From the cell containing the given text, extract its center point as (X, Y) coordinate. 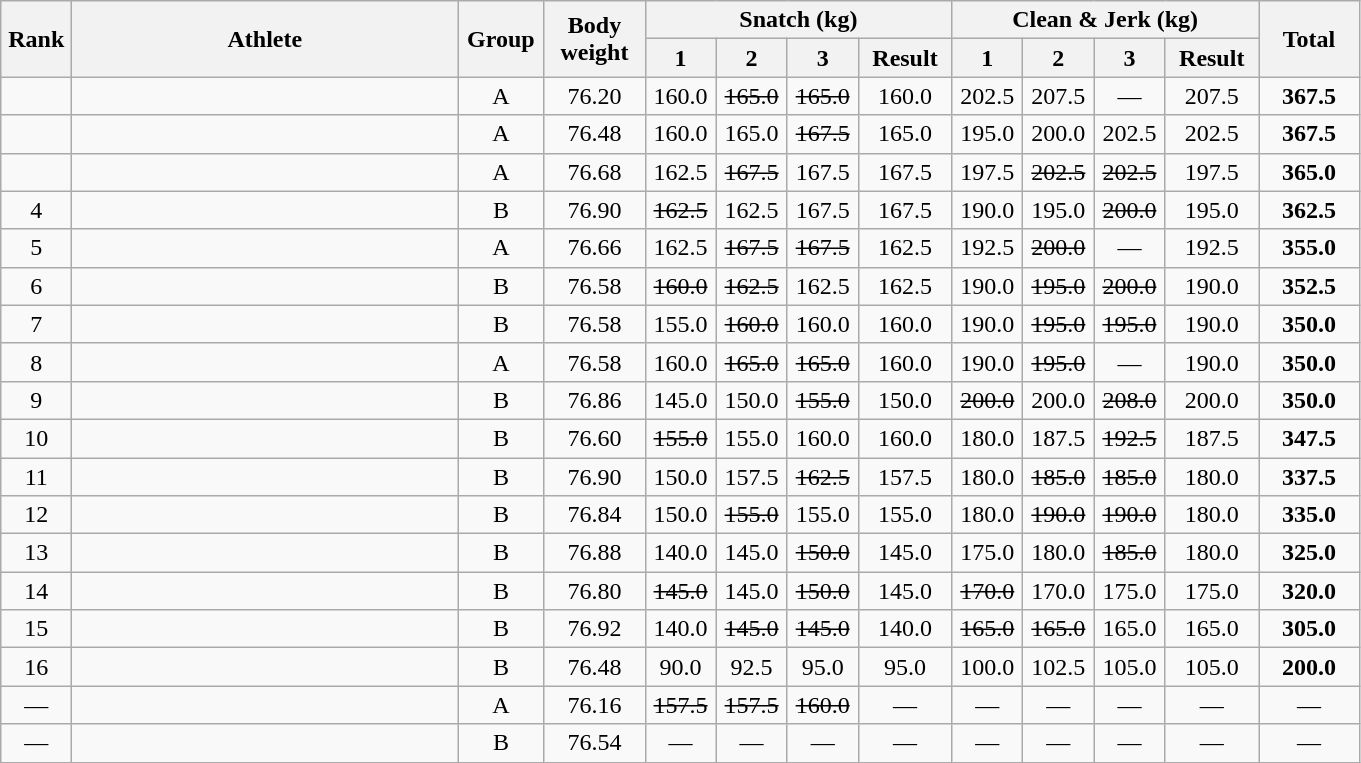
Total (1308, 39)
15 (36, 629)
Body weight (594, 39)
76.66 (594, 248)
76.60 (594, 438)
12 (36, 515)
76.86 (594, 400)
76.54 (594, 743)
Rank (36, 39)
76.16 (594, 705)
208.0 (1130, 400)
337.5 (1308, 477)
347.5 (1308, 438)
13 (36, 553)
5 (36, 248)
325.0 (1308, 553)
6 (36, 286)
90.0 (680, 667)
Snatch (kg) (798, 20)
14 (36, 591)
Athlete (265, 39)
10 (36, 438)
76.92 (594, 629)
335.0 (1308, 515)
7 (36, 324)
102.5 (1058, 667)
362.5 (1308, 210)
4 (36, 210)
320.0 (1308, 591)
8 (36, 362)
16 (36, 667)
76.88 (594, 553)
100.0 (988, 667)
365.0 (1308, 172)
Group (501, 39)
9 (36, 400)
Clean & Jerk (kg) (1106, 20)
355.0 (1308, 248)
76.84 (594, 515)
92.5 (752, 667)
11 (36, 477)
352.5 (1308, 286)
76.80 (594, 591)
76.20 (594, 96)
76.68 (594, 172)
305.0 (1308, 629)
